Return the [X, Y] coordinate for the center point of the cell that contains the specified text.  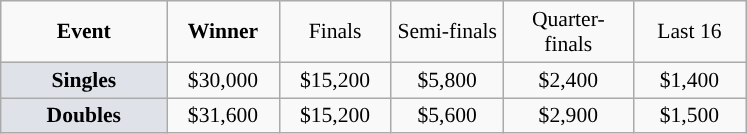
$31,600 [223, 116]
$5,600 [447, 116]
Doubles [84, 116]
Finals [335, 32]
$30,000 [223, 80]
$1,400 [689, 80]
Last 16 [689, 32]
$2,400 [568, 80]
Semi-finals [447, 32]
Singles [84, 80]
Winner [223, 32]
Event [84, 32]
$5,800 [447, 80]
$2,900 [568, 116]
Quarter-finals [568, 32]
$1,500 [689, 116]
